For the text-containing cell, return its midpoint in [X, Y] coordinate format. 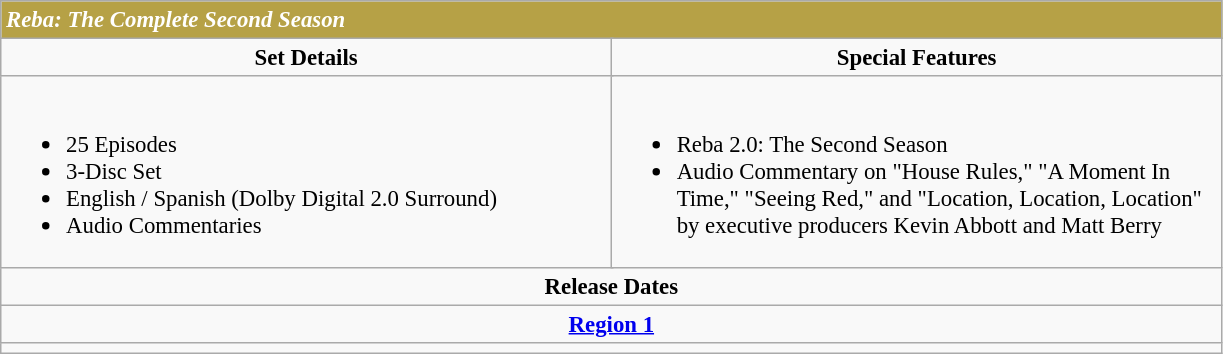
Region 1 [612, 324]
Set Details [306, 58]
Release Dates [612, 286]
Reba: The Complete Second Season [612, 20]
Special Features [916, 58]
25 Episodes3-Disc SetEnglish / Spanish (Dolby Digital 2.0 Surround)Audio Commentaries [306, 172]
